Scan for the cell matching the given text and deliver its (x, y) coordinate at center. 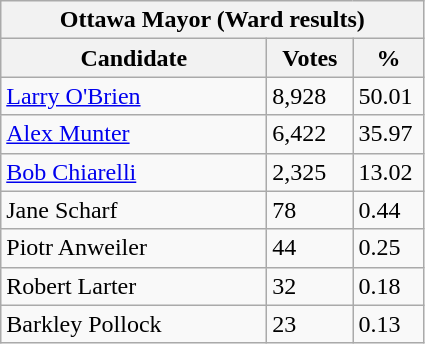
Votes (310, 58)
Bob Chiarelli (134, 172)
0.18 (388, 286)
Ottawa Mayor (Ward results) (212, 20)
Piotr Anweiler (134, 248)
78 (310, 210)
8,928 (310, 96)
Alex Munter (134, 134)
Robert Larter (134, 286)
44 (310, 248)
23 (310, 324)
2,325 (310, 172)
Larry O'Brien (134, 96)
32 (310, 286)
13.02 (388, 172)
6,422 (310, 134)
0.44 (388, 210)
0.25 (388, 248)
Candidate (134, 58)
% (388, 58)
0.13 (388, 324)
50.01 (388, 96)
Barkley Pollock (134, 324)
Jane Scharf (134, 210)
35.97 (388, 134)
